From the cell containing the given text, extract its center point as [x, y] coordinate. 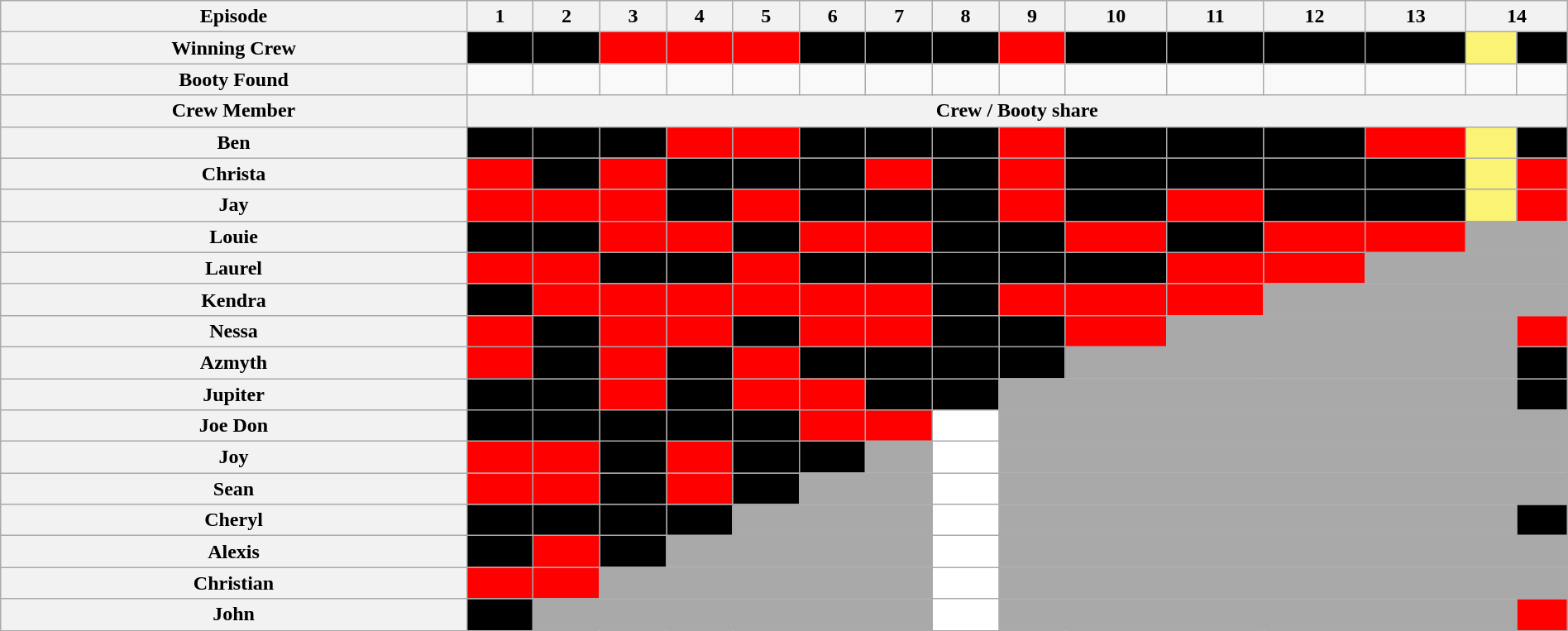
13 [1416, 17]
Cheryl [234, 520]
Joy [234, 457]
Ben [234, 142]
7 [899, 17]
Christian [234, 583]
Jupiter [234, 394]
Azmyth [234, 362]
12 [1314, 17]
Louie [234, 237]
9 [1032, 17]
1 [500, 17]
8 [965, 17]
Nessa [234, 331]
3 [633, 17]
6 [832, 17]
Winning Crew [234, 48]
4 [700, 17]
Crew / Booty share [1017, 111]
11 [1216, 17]
John [234, 614]
Kendra [234, 299]
Sean [234, 489]
5 [766, 17]
Crew Member [234, 111]
Episode [234, 17]
Alexis [234, 552]
10 [1116, 17]
Jay [234, 205]
Laurel [234, 268]
Joe Don [234, 426]
14 [1517, 17]
2 [566, 17]
Christa [234, 174]
Booty Found [234, 79]
